For the text-containing cell, return its midpoint in (x, y) coordinate format. 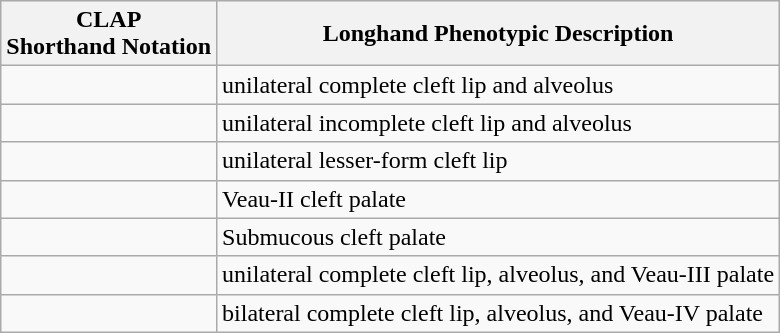
unilateral incomplete cleft lip and alveolus (498, 123)
Veau-II cleft palate (498, 199)
Submucous cleft palate (498, 237)
unilateral complete cleft lip and alveolus (498, 85)
CLAPShorthand Notation (109, 34)
bilateral complete cleft lip, alveolus, and Veau-IV palate (498, 313)
Longhand Phenotypic Description (498, 34)
unilateral complete cleft lip, alveolus, and Veau-III palate (498, 275)
unilateral lesser-form cleft lip (498, 161)
